Detect which cell encompasses the target text, then output its (X, Y) center coordinate. 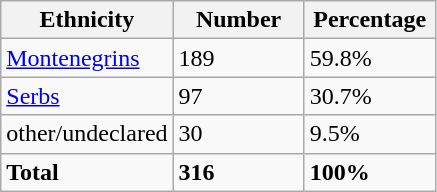
other/undeclared (87, 134)
30.7% (370, 96)
189 (238, 58)
Serbs (87, 96)
9.5% (370, 134)
100% (370, 172)
Percentage (370, 20)
30 (238, 134)
59.8% (370, 58)
97 (238, 96)
Montenegrins (87, 58)
Total (87, 172)
Ethnicity (87, 20)
Number (238, 20)
316 (238, 172)
